Scan for the cell matching the given text and deliver its [x, y] coordinate at center. 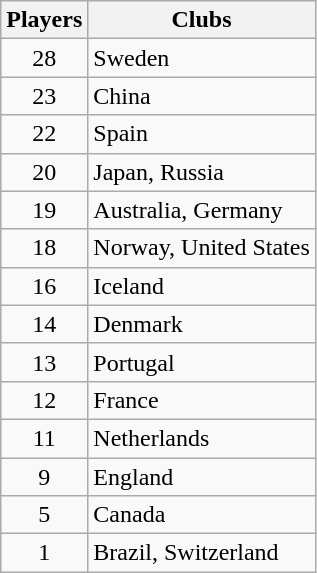
18 [44, 248]
Brazil, Switzerland [202, 553]
28 [44, 58]
China [202, 96]
5 [44, 515]
Netherlands [202, 438]
Players [44, 20]
12 [44, 400]
Spain [202, 134]
Norway, United States [202, 248]
11 [44, 438]
England [202, 477]
22 [44, 134]
14 [44, 324]
Portugal [202, 362]
Iceland [202, 286]
Canada [202, 515]
Japan, Russia [202, 172]
Australia, Germany [202, 210]
9 [44, 477]
Denmark [202, 324]
Clubs [202, 20]
13 [44, 362]
23 [44, 96]
Sweden [202, 58]
1 [44, 553]
19 [44, 210]
20 [44, 172]
16 [44, 286]
France [202, 400]
